Pinpoint the cell where the given text exists, returning its [x, y] midpoint coordinate. 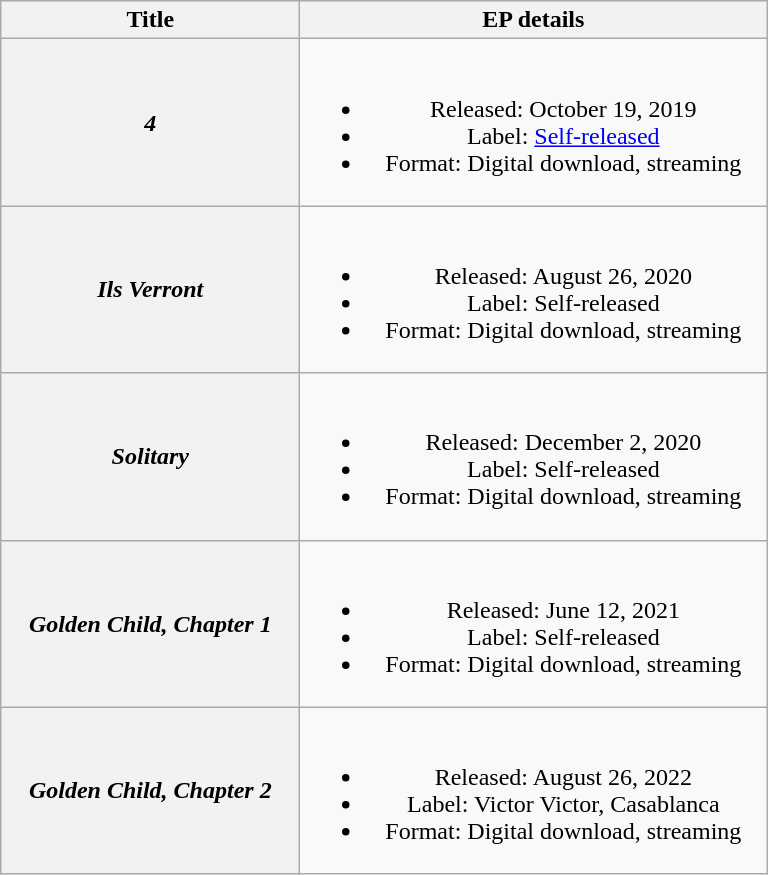
Title [150, 20]
4 [150, 122]
Golden Child, Chapter 1 [150, 624]
Golden Child, Chapter 2 [150, 790]
Released: August 26, 2020Label: Self-releasedFormat: Digital download, streaming [534, 290]
Solitary [150, 456]
Released: December 2, 2020Label: Self-releasedFormat: Digital download, streaming [534, 456]
Released: October 19, 2019Label: Self-releasedFormat: Digital download, streaming [534, 122]
Ils Verront [150, 290]
EP details [534, 20]
Released: June 12, 2021Label: Self-releasedFormat: Digital download, streaming [534, 624]
Released: August 26, 2022Label: Victor Victor, CasablancaFormat: Digital download, streaming [534, 790]
